Return [X, Y] of the center of cell containing provided text 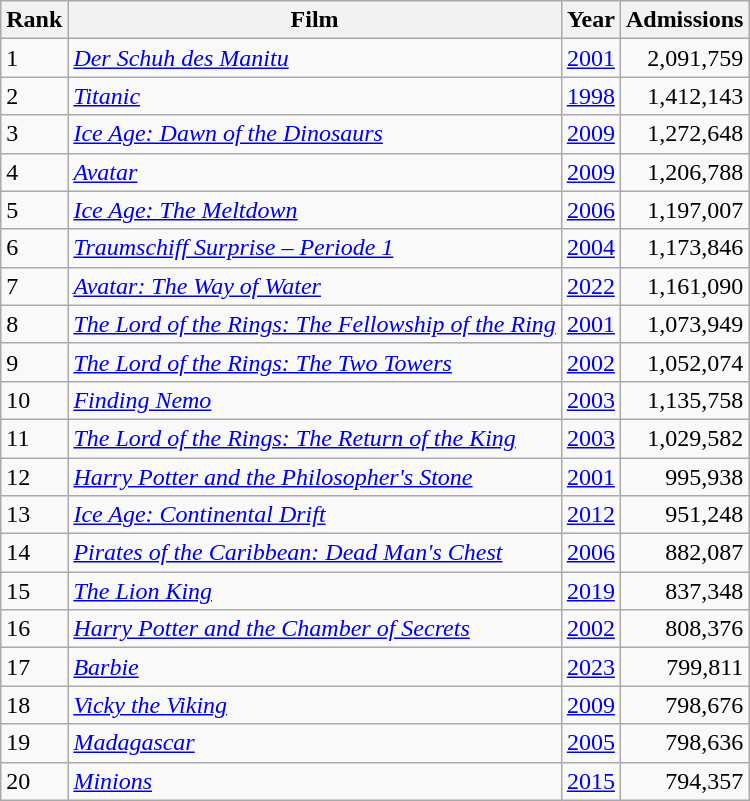
9 [34, 362]
1998 [590, 96]
Traumschiff Surprise – Periode 1 [315, 248]
Avatar: The Way of Water [315, 286]
16 [34, 629]
12 [34, 477]
808,376 [684, 629]
798,636 [684, 743]
Minions [315, 781]
2004 [590, 248]
1,206,788 [684, 172]
1,197,007 [684, 210]
3 [34, 134]
Madagascar [315, 743]
799,811 [684, 667]
10 [34, 400]
2022 [590, 286]
Admissions [684, 20]
14 [34, 553]
Vicky the Viking [315, 705]
The Lord of the Rings: The Fellowship of the Ring [315, 324]
882,087 [684, 553]
2019 [590, 591]
Harry Potter and the Philosopher's Stone [315, 477]
2,091,759 [684, 58]
13 [34, 515]
1,412,143 [684, 96]
1,052,074 [684, 362]
6 [34, 248]
2023 [590, 667]
15 [34, 591]
8 [34, 324]
Ice Age: Dawn of the Dinosaurs [315, 134]
Pirates of the Caribbean: Dead Man's Chest [315, 553]
Film [315, 20]
20 [34, 781]
2005 [590, 743]
995,938 [684, 477]
Ice Age: The Meltdown [315, 210]
18 [34, 705]
Harry Potter and the Chamber of Secrets [315, 629]
798,676 [684, 705]
1,272,648 [684, 134]
Der Schuh des Manitu [315, 58]
17 [34, 667]
Ice Age: Continental Drift [315, 515]
794,357 [684, 781]
The Lion King [315, 591]
5 [34, 210]
Avatar [315, 172]
11 [34, 438]
The Lord of the Rings: The Two Towers [315, 362]
4 [34, 172]
Year [590, 20]
1,161,090 [684, 286]
19 [34, 743]
1 [34, 58]
1,073,949 [684, 324]
1,029,582 [684, 438]
7 [34, 286]
2 [34, 96]
2015 [590, 781]
837,348 [684, 591]
1,135,758 [684, 400]
Barbie [315, 667]
951,248 [684, 515]
Rank [34, 20]
Finding Nemo [315, 400]
2012 [590, 515]
The Lord of the Rings: The Return of the King [315, 438]
Titanic [315, 96]
1,173,846 [684, 248]
